Determine the [X, Y] coordinate at the center of the cell enclosing the given text.  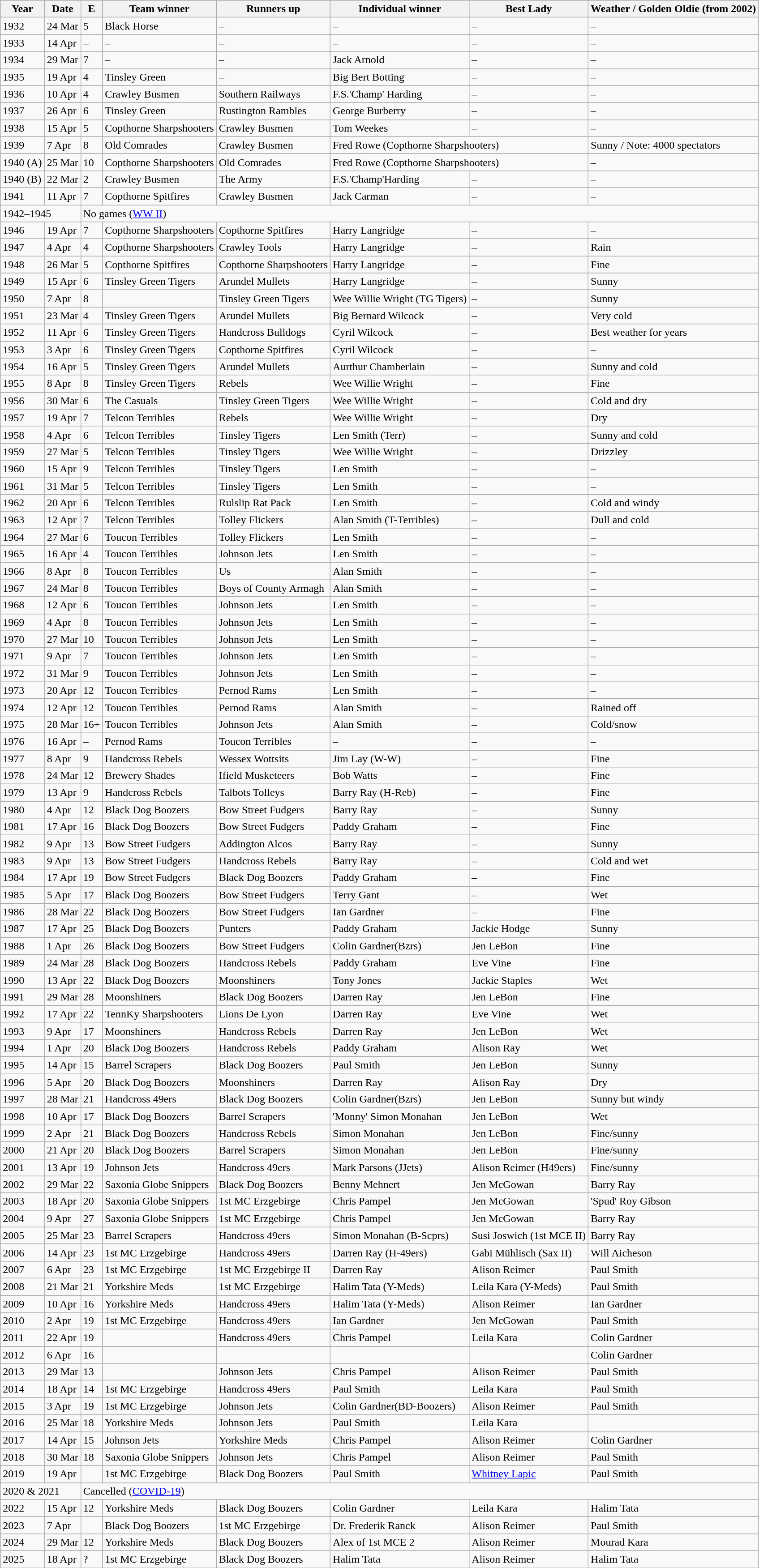
1994 [22, 1048]
25 [91, 929]
1999 [22, 1133]
2015 [22, 1406]
1975 [22, 724]
Sunny / Note: 4000 spectators [673, 145]
1939 [22, 145]
Big Bernard Wilcock [400, 316]
1985 [22, 895]
1st MC Erzgebirge II [273, 1269]
Jim Lay (W-W) [400, 759]
22 Apr [63, 1338]
Weather / Golden Oldie (from 2002) [673, 9]
Alex of 1st MCE 2 [400, 1542]
2009 [22, 1304]
1955 [22, 384]
Ifield Musketeers [273, 776]
Cold and windy [673, 503]
1961 [22, 486]
26 Apr [63, 111]
Big Bert Botting [400, 77]
Best Lady [529, 9]
Terry Gant [400, 895]
1954 [22, 367]
Bob Watts [400, 776]
2001 [22, 1167]
The Army [273, 179]
No games (WW II) [420, 214]
1940 (A) [22, 162]
1958 [22, 435]
1982 [22, 844]
26 [91, 946]
Dull and cold [673, 520]
1998 [22, 1116]
Lions De Lyon [273, 1014]
TennKy Sharpshooters [159, 1014]
2025 [22, 1559]
1937 [22, 111]
1946 [22, 231]
2016 [22, 1423]
Darren Ray (H-49ers) [400, 1252]
Alan Smith (T-Terribles) [400, 520]
1965 [22, 554]
Mark Parsons (JJets) [400, 1167]
2 [91, 179]
2002 [22, 1184]
Jackie Staples [529, 980]
1951 [22, 316]
2004 [22, 1218]
Simon Monahan (B-Scprs) [400, 1235]
Aurthur Chamberlain [400, 367]
1969 [22, 622]
Barry Ray (H-Reb) [400, 793]
Runners up [273, 9]
Wessex Wottsits [273, 759]
1932 [22, 26]
Leila Kara (Y-Meds) [529, 1286]
2000 [22, 1150]
2007 [22, 1269]
Punters [273, 929]
1942–1945 [40, 214]
1992 [22, 1014]
1977 [22, 759]
Cold/snow [673, 724]
1934 [22, 60]
1978 [22, 776]
Boys of County Armagh [273, 588]
Will Aicheson [673, 1252]
2014 [22, 1389]
1983 [22, 861]
1964 [22, 537]
2013 [22, 1372]
2008 [22, 1286]
Addington Alcos [273, 844]
Rain [673, 248]
2023 [22, 1525]
Us [273, 571]
1952 [22, 333]
2005 [22, 1235]
Handcross Bulldogs [273, 333]
1959 [22, 452]
2011 [22, 1338]
2024 [22, 1542]
Dr. Frederik Ranck [400, 1525]
1953 [22, 350]
14 [91, 1389]
1968 [22, 605]
1970 [22, 639]
1972 [22, 673]
? [91, 1559]
1976 [22, 741]
1988 [22, 946]
2010 [22, 1321]
Jackie Hodge [529, 929]
21 Mar [63, 1286]
1963 [22, 520]
Brewery Shades [159, 776]
1941 [22, 196]
Best weather for years [673, 333]
Jack Carman [400, 196]
Benny Mehnert [400, 1184]
Alison Reimer (H49ers) [529, 1167]
1936 [22, 94]
27 [91, 1218]
Susi Joswich (1st MCE II) [529, 1235]
Cancelled (COVID-19) [420, 1491]
1997 [22, 1099]
George Burberry [400, 111]
Black Horse [159, 26]
2006 [22, 1252]
Cold and wet [673, 861]
2003 [22, 1201]
E [91, 9]
16+ [91, 724]
1991 [22, 997]
Whitney Lapic [529, 1474]
The Casuals [159, 401]
Talbots Tolleys [273, 793]
Tony Jones [400, 980]
F.S.'Champ'Harding [400, 179]
1996 [22, 1082]
1935 [22, 77]
1947 [22, 248]
1980 [22, 810]
Southern Railways [273, 94]
1981 [22, 827]
22 Mar [63, 179]
2017 [22, 1440]
Crawley Tools [273, 248]
1966 [22, 571]
1950 [22, 299]
1957 [22, 418]
Jack Arnold [400, 60]
1971 [22, 656]
1987 [22, 929]
1967 [22, 588]
Rustington Rambles [273, 111]
21 Apr [63, 1150]
Mourad Kara [673, 1542]
'Spud' Roy Gibson [673, 1201]
Rained off [673, 707]
Len Smith (Terr) [400, 435]
1948 [22, 265]
Date [63, 9]
1986 [22, 912]
Wee Willie Wright (TG Tigers) [400, 299]
Rulslip Rat Pack [273, 503]
2018 [22, 1457]
Team winner [159, 9]
Cold and dry [673, 401]
Gabi Mühlisch (Sax II) [529, 1252]
1949 [22, 282]
Sunny but windy [673, 1099]
2012 [22, 1355]
1990 [22, 980]
'Monny' Simon Monahan [400, 1116]
Individual winner [400, 9]
1956 [22, 401]
1938 [22, 128]
2019 [22, 1474]
1995 [22, 1065]
1960 [22, 469]
1962 [22, 503]
2022 [22, 1508]
23 Mar [63, 316]
1973 [22, 690]
1984 [22, 878]
Tom Weekes [400, 128]
1979 [22, 793]
26 Mar [63, 265]
1940 (B) [22, 179]
Year [22, 9]
Colin Gardner(BD-Boozers) [400, 1406]
1933 [22, 43]
1974 [22, 707]
2020 & 2021 [40, 1491]
1993 [22, 1031]
Drizzley [673, 452]
1989 [22, 963]
F.S.'Champ' Harding [400, 94]
Very cold [673, 316]
